Scan for the cell matching the given text and deliver its [x, y] coordinate at center. 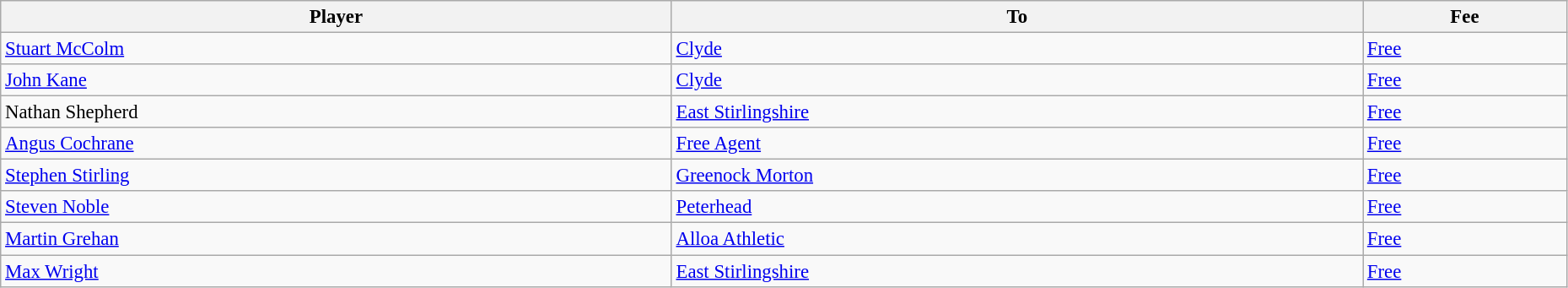
Nathan Shepherd [336, 112]
Greenock Morton [1017, 176]
Fee [1465, 17]
Player [336, 17]
Free Agent [1017, 144]
John Kane [336, 80]
Steven Noble [336, 207]
Angus Cochrane [336, 144]
Stephen Stirling [336, 176]
Martin Grehan [336, 239]
Max Wright [336, 271]
Alloa Athletic [1017, 239]
Stuart McColm [336, 49]
To [1017, 17]
Peterhead [1017, 207]
